From the cell containing the given text, extract its center point as [X, Y] coordinate. 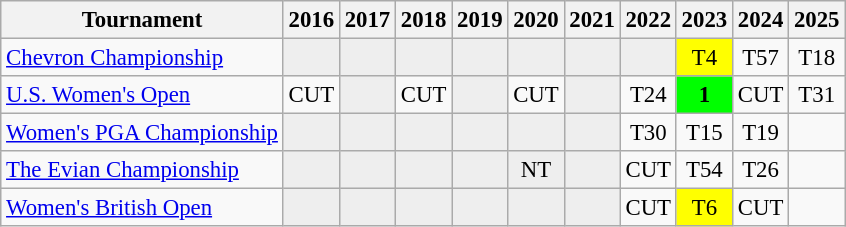
T4 [704, 58]
Women's PGA Championship [142, 133]
The Evian Championship [142, 170]
T15 [704, 133]
T24 [648, 95]
NT [536, 170]
2025 [817, 20]
2021 [592, 20]
2022 [648, 20]
T26 [760, 170]
T19 [760, 133]
1 [704, 95]
Women's British Open [142, 208]
2020 [536, 20]
2018 [424, 20]
Tournament [142, 20]
T57 [760, 58]
T31 [817, 95]
T18 [817, 58]
U.S. Women's Open [142, 95]
T30 [648, 133]
2023 [704, 20]
2024 [760, 20]
2019 [480, 20]
T54 [704, 170]
2017 [367, 20]
T6 [704, 208]
2016 [311, 20]
Chevron Championship [142, 58]
